Capture the cell that displays the provided text and extract its (x, y) central coordinate. 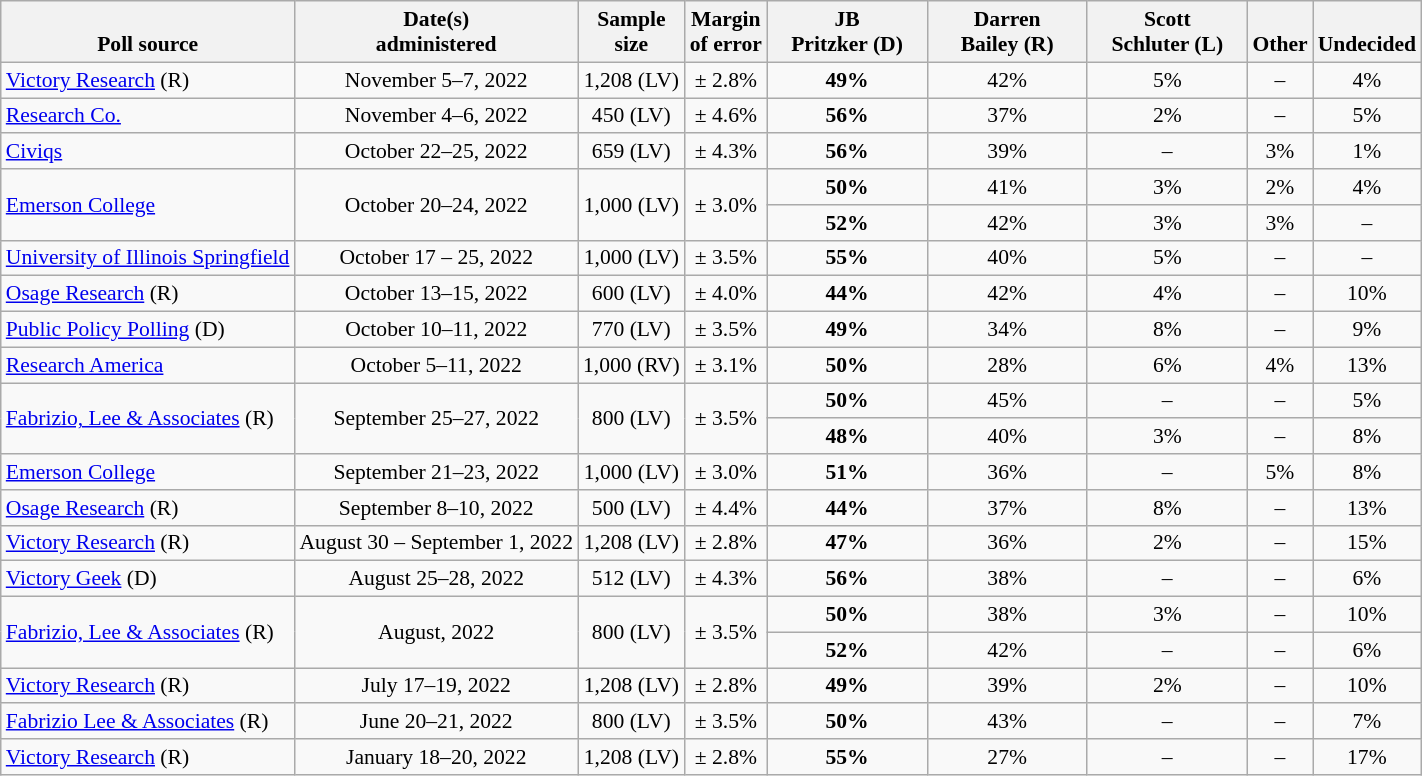
November 4–6, 2022 (436, 116)
October 10–11, 2022 (436, 330)
15% (1367, 543)
October 20–24, 2022 (436, 204)
June 20–21, 2022 (436, 722)
Undecided (1367, 32)
September 8–10, 2022 (436, 508)
51% (847, 472)
770 (LV) (632, 330)
1% (1367, 152)
Research America (148, 365)
October 22–25, 2022 (436, 152)
Victory Geek (D) (148, 579)
17% (1367, 757)
October 17 – 25, 2022 (436, 258)
July 17–19, 2022 (436, 686)
January 18–20, 2022 (436, 757)
9% (1367, 330)
Date(s)administered (436, 32)
Fabrizio Lee & Associates (R) (148, 722)
JBPritzker (D) (847, 32)
September 21–23, 2022 (436, 472)
47% (847, 543)
August 30 – September 1, 2022 (436, 543)
Poll source (148, 32)
500 (LV) (632, 508)
48% (847, 437)
28% (1007, 365)
41% (1007, 187)
Research Co. (148, 116)
August, 2022 (436, 632)
512 (LV) (632, 579)
Other (1280, 32)
43% (1007, 722)
September 25–27, 2022 (436, 418)
ScottSchluter (L) (1167, 32)
October 5–11, 2022 (436, 365)
600 (LV) (632, 294)
45% (1007, 401)
October 13–15, 2022 (436, 294)
± 4.6% (726, 116)
DarrenBailey (R) (1007, 32)
University of Illinois Springfield (148, 258)
450 (LV) (632, 116)
27% (1007, 757)
659 (LV) (632, 152)
7% (1367, 722)
Marginof error (726, 32)
August 25–28, 2022 (436, 579)
Civiqs (148, 152)
1,000 (RV) (632, 365)
± 4.0% (726, 294)
34% (1007, 330)
± 4.4% (726, 508)
Samplesize (632, 32)
Public Policy Polling (D) (148, 330)
± 3.1% (726, 365)
November 5–7, 2022 (436, 80)
